Return the (x, y) coordinate for the center point of the cell that contains the specified text.  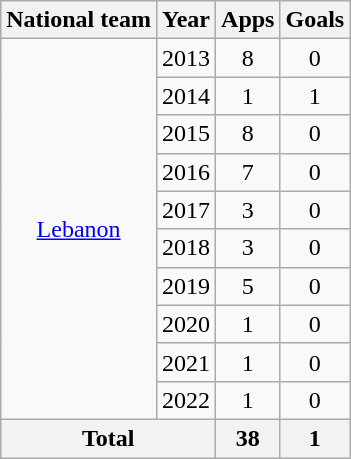
Goals (315, 20)
2022 (186, 400)
5 (248, 286)
2019 (186, 286)
Year (186, 20)
2014 (186, 96)
2021 (186, 362)
Apps (248, 20)
2018 (186, 248)
2013 (186, 58)
Total (108, 438)
2017 (186, 210)
2015 (186, 134)
2020 (186, 324)
38 (248, 438)
Lebanon (79, 230)
2016 (186, 172)
National team (79, 20)
7 (248, 172)
